Detect which cell encompasses the target text, then output its (x, y) center coordinate. 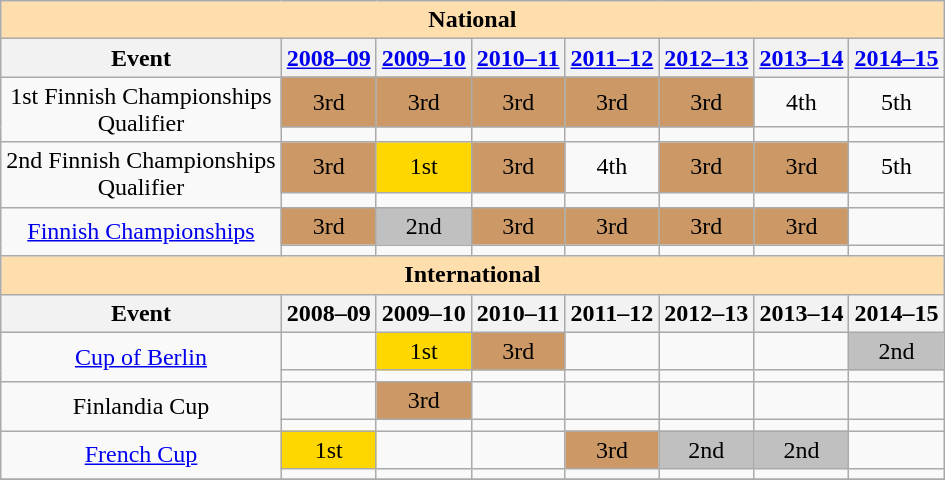
International (472, 275)
Cup of Berlin (141, 356)
Finlandia Cup (141, 406)
Finnish Championships (141, 232)
French Cup (141, 454)
National (472, 20)
1st Finnish ChampionshipsQualifier (141, 110)
2nd Finnish ChampionshipsQualifier (141, 174)
